Return the [X, Y] coordinate for the center point of the cell that contains the specified text.  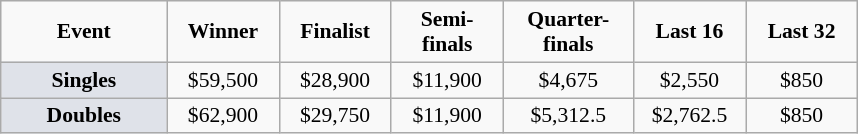
Quarter-finals [568, 32]
Doubles [84, 116]
Last 16 [689, 32]
Singles [84, 80]
$59,500 [223, 80]
$2,550 [689, 80]
Finalist [335, 32]
$62,900 [223, 116]
Last 32 [802, 32]
Event [84, 32]
$5,312.5 [568, 116]
$28,900 [335, 80]
$4,675 [568, 80]
$2,762.5 [689, 116]
Semi-finals [447, 32]
$29,750 [335, 116]
Winner [223, 32]
